Provide the [X, Y] coordinate of the cell's center where the given text is located.  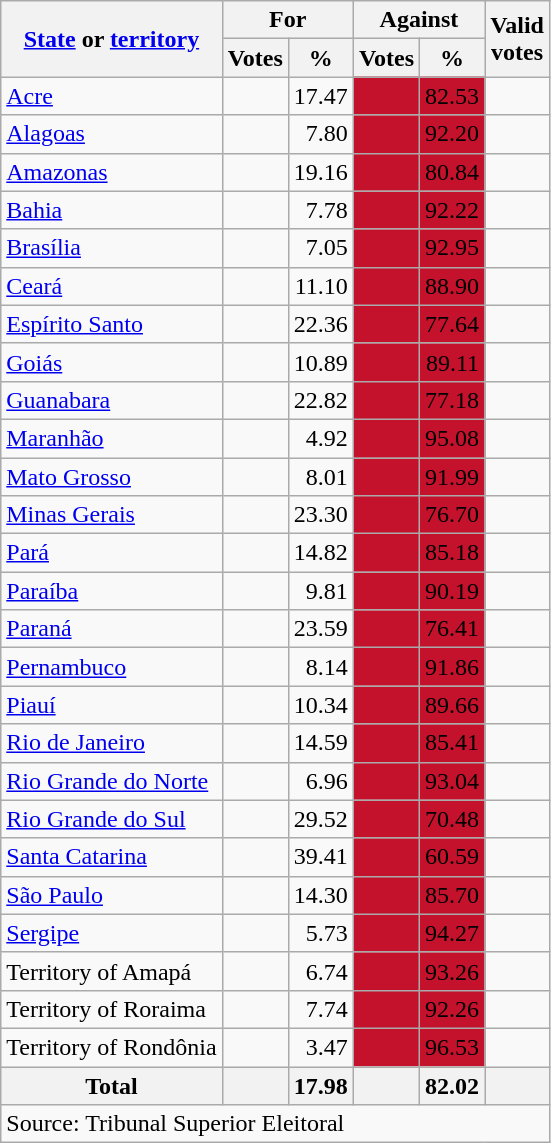
7.05 [320, 248]
17.98 [320, 1085]
76.41 [452, 629]
10.34 [320, 705]
Minas Gerais [112, 515]
85.70 [452, 895]
90.19 [452, 591]
22.36 [320, 324]
Goiás [112, 362]
93.04 [452, 781]
80.84 [452, 172]
Ceará [112, 286]
96.53 [452, 1047]
Rio Grande do Norte [112, 781]
39.41 [320, 857]
Piauí [112, 705]
Acre [112, 96]
7.78 [320, 210]
91.99 [452, 477]
14.82 [320, 553]
Validvotes [518, 39]
Rio Grande do Sul [112, 819]
For [288, 20]
60.59 [452, 857]
3.47 [320, 1047]
77.64 [452, 324]
70.48 [452, 819]
92.26 [452, 1009]
92.22 [452, 210]
Paraná [112, 629]
77.18 [452, 400]
Source: Tribunal Superior Eleitoral [276, 1124]
23.59 [320, 629]
Amazonas [112, 172]
Against [418, 20]
82.53 [452, 96]
Espírito Santo [112, 324]
8.01 [320, 477]
Total [112, 1085]
Paraíba [112, 591]
6.96 [320, 781]
Alagoas [112, 134]
93.26 [452, 971]
92.20 [452, 134]
Sergipe [112, 933]
29.52 [320, 819]
Territory of Roraima [112, 1009]
5.73 [320, 933]
Pernambuco [112, 667]
95.08 [452, 438]
82.02 [452, 1085]
14.59 [320, 743]
Bahia [112, 210]
85.18 [452, 553]
10.89 [320, 362]
Pará [112, 553]
89.66 [452, 705]
17.47 [320, 96]
7.80 [320, 134]
94.27 [452, 933]
State or territory [112, 39]
Guanabara [112, 400]
4.92 [320, 438]
Brasília [112, 248]
91.86 [452, 667]
19.16 [320, 172]
89.11 [452, 362]
76.70 [452, 515]
Territory of Amapá [112, 971]
11.10 [320, 286]
92.95 [452, 248]
Rio de Janeiro [112, 743]
14.30 [320, 895]
Maranhão [112, 438]
23.30 [320, 515]
São Paulo [112, 895]
8.14 [320, 667]
Territory of Rondônia [112, 1047]
7.74 [320, 1009]
88.90 [452, 286]
6.74 [320, 971]
85.41 [452, 743]
9.81 [320, 591]
Mato Grosso [112, 477]
Santa Catarina [112, 857]
22.82 [320, 400]
